Provide the (x, y) coordinate of the cell's center where the given text is located.  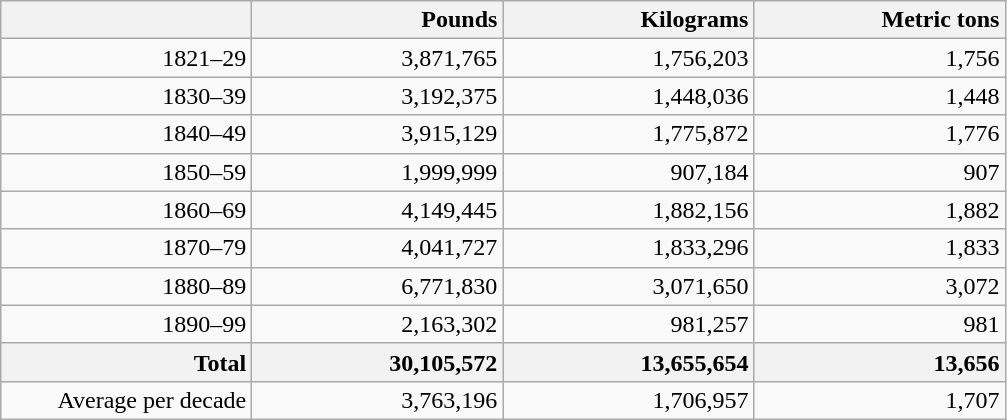
4,041,727 (378, 248)
1821–29 (126, 58)
1,999,999 (378, 172)
1860–69 (126, 210)
981 (880, 324)
1,448,036 (628, 96)
3,915,129 (378, 134)
3,071,650 (628, 286)
981,257 (628, 324)
Total (126, 362)
1880–89 (126, 286)
1,882,156 (628, 210)
1,707 (880, 400)
30,105,572 (378, 362)
1850–59 (126, 172)
2,163,302 (378, 324)
1,833 (880, 248)
1,775,872 (628, 134)
Metric tons (880, 20)
1,833,296 (628, 248)
3,072 (880, 286)
1830–39 (126, 96)
Average per decade (126, 400)
13,656 (880, 362)
1,756 (880, 58)
907,184 (628, 172)
3,871,765 (378, 58)
907 (880, 172)
4,149,445 (378, 210)
1840–49 (126, 134)
1890–99 (126, 324)
3,192,375 (378, 96)
13,655,654 (628, 362)
Kilograms (628, 20)
1,448 (880, 96)
3,763,196 (378, 400)
1870–79 (126, 248)
6,771,830 (378, 286)
1,882 (880, 210)
1,756,203 (628, 58)
1,776 (880, 134)
1,706,957 (628, 400)
Pounds (378, 20)
